Detect which cell encompasses the target text, then output its [x, y] center coordinate. 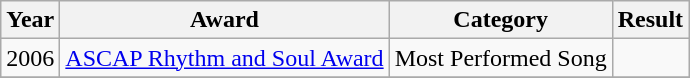
Category [500, 20]
2006 [30, 58]
Most Performed Song [500, 58]
Result [650, 20]
Year [30, 20]
Award [224, 20]
ASCAP Rhythm and Soul Award [224, 58]
